Return [X, Y] of the center of cell containing provided text 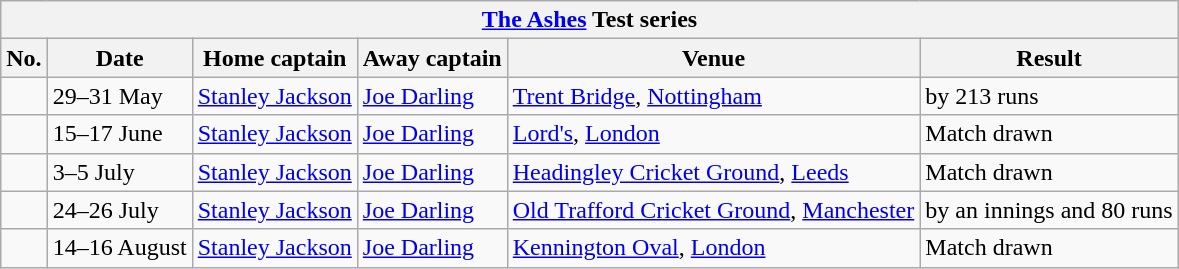
24–26 July [120, 210]
29–31 May [120, 96]
3–5 July [120, 172]
Kennington Oval, London [714, 248]
The Ashes Test series [590, 20]
Home captain [274, 58]
Away captain [432, 58]
Lord's, London [714, 134]
by 213 runs [1049, 96]
by an innings and 80 runs [1049, 210]
15–17 June [120, 134]
Result [1049, 58]
No. [24, 58]
Venue [714, 58]
Trent Bridge, Nottingham [714, 96]
Date [120, 58]
14–16 August [120, 248]
Headingley Cricket Ground, Leeds [714, 172]
Old Trafford Cricket Ground, Manchester [714, 210]
